For the text-containing cell, return its midpoint in [x, y] coordinate format. 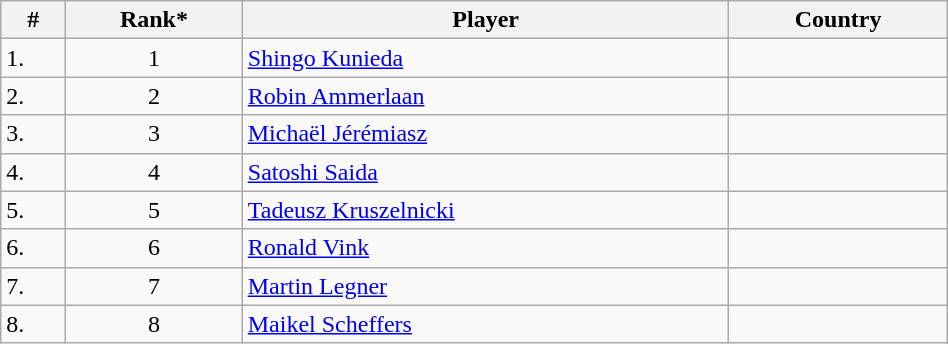
8. [34, 324]
2. [34, 96]
Martin Legner [486, 286]
6 [154, 248]
5 [154, 210]
4. [34, 172]
4 [154, 172]
Michaël Jérémiasz [486, 134]
Country [838, 20]
3 [154, 134]
Satoshi Saida [486, 172]
Player [486, 20]
5. [34, 210]
# [34, 20]
7. [34, 286]
8 [154, 324]
1. [34, 58]
3. [34, 134]
1 [154, 58]
Tadeusz Kruszelnicki [486, 210]
2 [154, 96]
Rank* [154, 20]
Robin Ammerlaan [486, 96]
Shingo Kunieda [486, 58]
Maikel Scheffers [486, 324]
7 [154, 286]
Ronald Vink [486, 248]
6. [34, 248]
